Pinpoint the cell where the given text exists, returning its [x, y] midpoint coordinate. 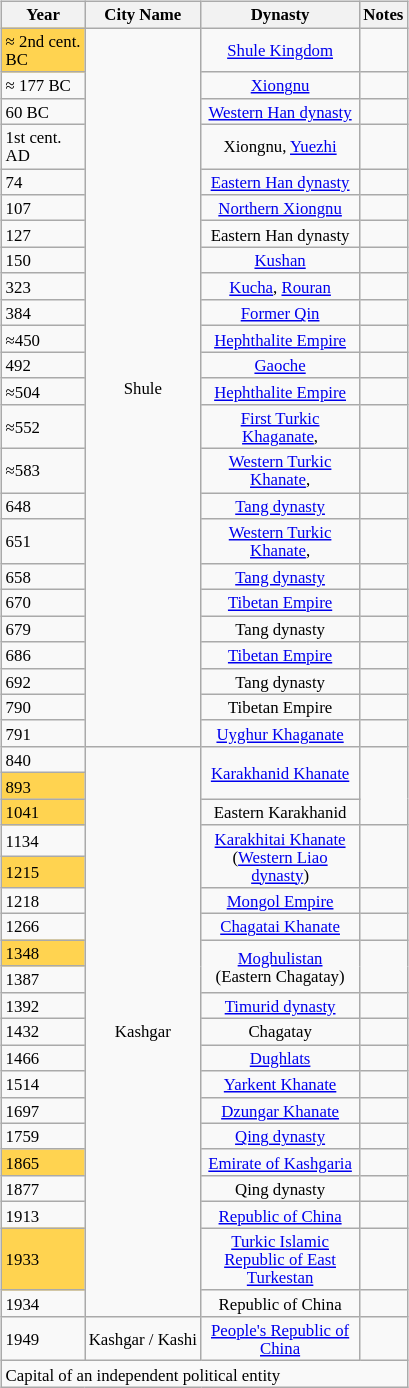
1877 [44, 1189]
384 [44, 313]
1st cent.AD [44, 146]
Turkic Islamic Republic of East Turkestan [280, 1259]
People's Republic of China [280, 1338]
323 [44, 286]
Emirate of Kashgaria [280, 1162]
Shule [143, 388]
1933 [44, 1259]
791 [44, 733]
658 [44, 576]
Mongol Empire [280, 900]
790 [44, 707]
1466 [44, 1058]
686 [44, 655]
1934 [44, 1303]
1392 [44, 1005]
Eastern Karakhanid [280, 812]
Kucha, Rouran [280, 286]
1218 [44, 900]
670 [44, 602]
107 [44, 208]
City Name [143, 15]
492 [44, 365]
First Turkic Khaganate, [280, 426]
Gaoche [280, 365]
Shule Kingdom [280, 50]
Notes [383, 15]
648 [44, 506]
Moghulistan(Eastern Chagatay) [280, 966]
≈450 [44, 339]
Chagatay [280, 1031]
Karakhitai Khanate(Western Liao dynasty) [280, 856]
≈ 2nd cent.BC [44, 50]
127 [44, 234]
Western Han dynasty [280, 111]
692 [44, 681]
Kashgar [143, 1032]
Karakhanid Khanate [280, 773]
Former Qin [280, 313]
74 [44, 182]
1759 [44, 1136]
1514 [44, 1084]
Chagatai Khanate [280, 927]
1949 [44, 1338]
Dynasty [280, 15]
Dzungar Khanate [280, 1110]
1134 [44, 840]
1387 [44, 979]
Capital of an independent political entity [205, 1374]
Kashgar / Kashi [143, 1338]
≈552 [44, 426]
Uyghur Khaganate [280, 733]
Year [44, 15]
1215 [44, 872]
1697 [44, 1110]
≈ 177 BC [44, 85]
Yarkent Khanate [280, 1084]
1913 [44, 1215]
Timurid dynasty [280, 1005]
≈583 [44, 471]
1865 [44, 1162]
1041 [44, 812]
Xiongnu, Yuezhi [280, 146]
651 [44, 541]
Xiongnu [280, 85]
150 [44, 260]
Kushan [280, 260]
≈504 [44, 391]
1348 [44, 953]
1266 [44, 927]
679 [44, 629]
893 [44, 786]
1432 [44, 1031]
60 BC [44, 111]
Northern Xiongnu [280, 208]
Dughlats [280, 1058]
840 [44, 760]
